For the text-containing cell, return its midpoint in [x, y] coordinate format. 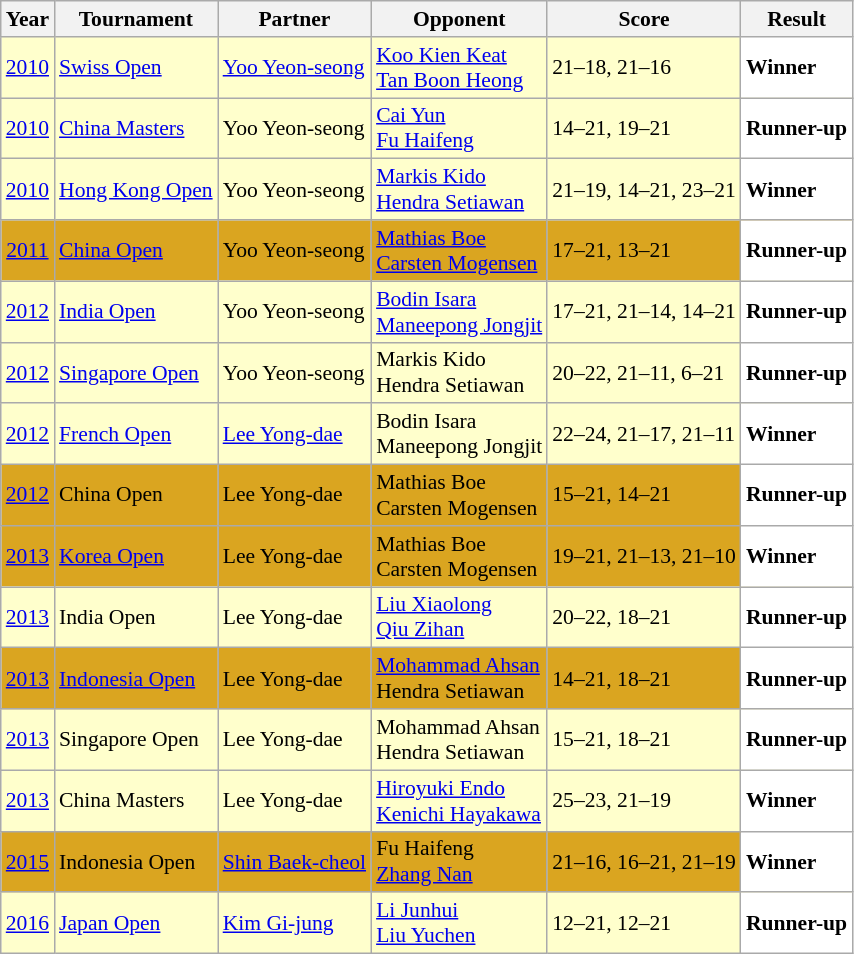
2016 [28, 924]
Liu Xiaolong Qiu Zihan [459, 618]
2011 [28, 250]
25–23, 21–19 [644, 800]
21–19, 14–21, 23–21 [644, 190]
Li Junhui Liu Yuchen [459, 924]
Shin Baek-cheol [294, 862]
Partner [294, 19]
Hiroyuki Endo Kenichi Hayakawa [459, 800]
Result [796, 19]
Fu Haifeng Zhang Nan [459, 862]
22–24, 21–17, 21–11 [644, 434]
21–16, 16–21, 21–19 [644, 862]
Kim Gi-jung [294, 924]
21–18, 21–16 [644, 68]
17–21, 13–21 [644, 250]
17–21, 21–14, 14–21 [644, 312]
Swiss Open [136, 68]
Japan Open [136, 924]
2015 [28, 862]
French Open [136, 434]
Year [28, 19]
Cai Yun Fu Haifeng [459, 128]
14–21, 18–21 [644, 678]
12–21, 12–21 [644, 924]
15–21, 14–21 [644, 496]
Tournament [136, 19]
Opponent [459, 19]
14–21, 19–21 [644, 128]
Korea Open [136, 556]
Score [644, 19]
20–22, 21–11, 6–21 [644, 372]
Hong Kong Open [136, 190]
19–21, 21–13, 21–10 [644, 556]
15–21, 18–21 [644, 740]
Koo Kien Keat Tan Boon Heong [459, 68]
20–22, 18–21 [644, 618]
